Find where the given text appears and provide that cell's center as [X, Y] coordinate. 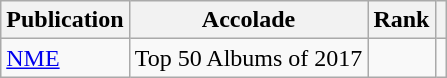
Publication [65, 20]
Accolade [248, 20]
Top 50 Albums of 2017 [248, 58]
Rank [402, 20]
NME [65, 58]
